From the cell containing the given text, extract its center point as [x, y] coordinate. 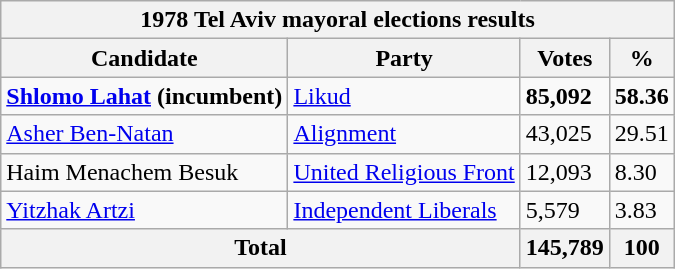
Likud [404, 96]
8.30 [642, 172]
Independent Liberals [404, 210]
Shlomo Lahat (incumbent) [144, 96]
United Religious Front [404, 172]
Asher Ben-Natan [144, 134]
58.36 [642, 96]
Total [261, 248]
43,025 [564, 134]
Party [404, 58]
1978 Tel Aviv mayoral elections results [338, 20]
85,092 [564, 96]
12,093 [564, 172]
Haim Menachem Besuk [144, 172]
3.83 [642, 210]
29.51 [642, 134]
Yitzhak Artzi [144, 210]
5,579 [564, 210]
Votes [564, 58]
Alignment [404, 134]
% [642, 58]
Candidate [144, 58]
145,789 [564, 248]
100 [642, 248]
